Find where the given text appears and provide that cell's center as (x, y) coordinate. 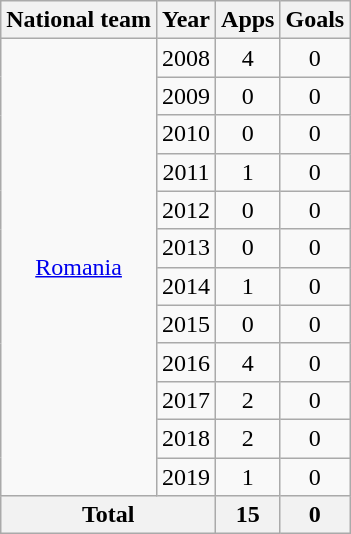
15 (248, 515)
2016 (186, 362)
Romania (79, 268)
National team (79, 20)
2009 (186, 96)
2015 (186, 324)
2013 (186, 248)
2018 (186, 438)
2019 (186, 477)
Apps (248, 20)
2017 (186, 400)
Goals (315, 20)
2011 (186, 172)
Total (108, 515)
2008 (186, 58)
2010 (186, 134)
2012 (186, 210)
Year (186, 20)
2014 (186, 286)
